Scan for the cell matching the given text and deliver its (X, Y) coordinate at center. 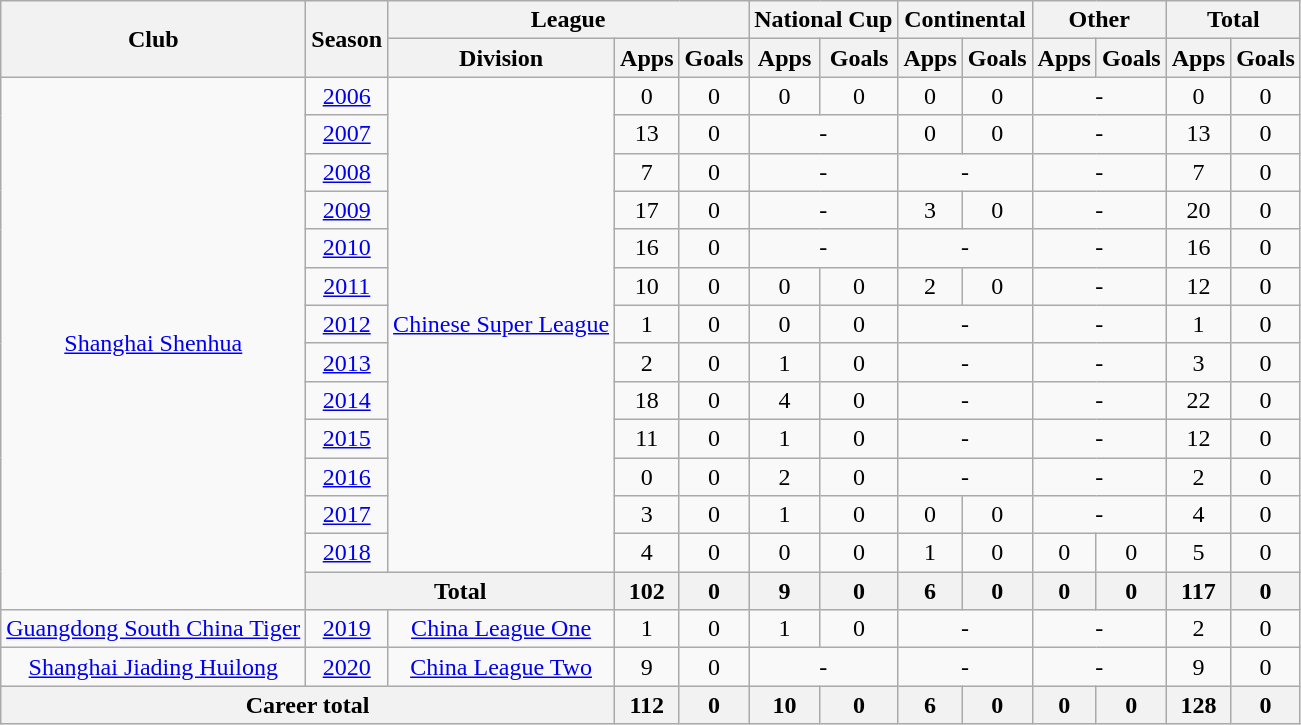
Club (154, 39)
2013 (347, 362)
2014 (347, 400)
5 (1198, 553)
2007 (347, 134)
Career total (308, 705)
2010 (347, 248)
102 (647, 591)
Division (502, 58)
2011 (347, 286)
128 (1198, 705)
18 (647, 400)
117 (1198, 591)
Guangdong South China Tiger (154, 629)
20 (1198, 210)
Season (347, 39)
11 (647, 438)
2006 (347, 96)
Chinese Super League (502, 324)
2012 (347, 324)
22 (1198, 400)
China League Two (502, 667)
2016 (347, 477)
2009 (347, 210)
National Cup (824, 20)
2015 (347, 438)
Shanghai Jiading Huilong (154, 667)
2008 (347, 172)
Other (1099, 20)
China League One (502, 629)
2018 (347, 553)
2017 (347, 515)
112 (647, 705)
Shanghai Shenhua (154, 344)
17 (647, 210)
League (568, 20)
2020 (347, 667)
2019 (347, 629)
Continental (965, 20)
